Return [X, Y] of the center of cell containing provided text 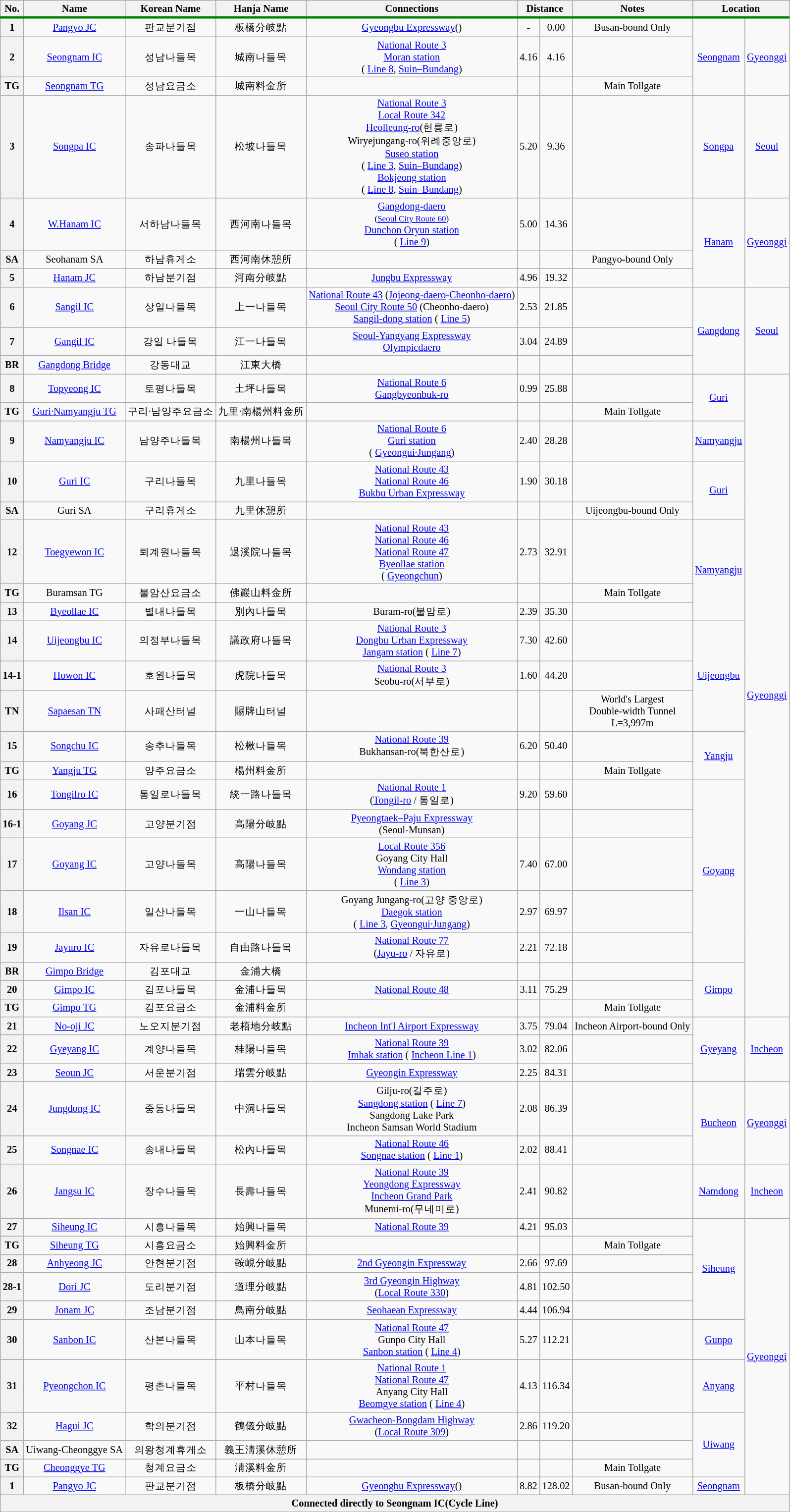
鳥南分岐點 [262, 1310]
자유로나들목 [170, 947]
National Route 3Local Route 342Heolleung-ro(헌릉로)Wiryejungang-ro(위례중앙로) Suseo station( Line 3, Suin–Bundang) Bokjeong station( Line 8, Suin–Bundang) [412, 147]
Buram-ro(불암로) [412, 611]
고양분기점 [170, 824]
義王淸溪休憩所 [262, 1450]
86.39 [556, 1109]
김포대교 [170, 971]
National Route 43 National Route 46 National Route 47 Byeollae station( Gyeongchun) [412, 552]
21.85 [556, 307]
Goyang [718, 871]
28 [12, 1263]
학의분기점 [170, 1426]
九里休憩所 [262, 510]
장수나들목 [170, 1191]
National Route 1(Tongil-ro / 통일로) [412, 795]
Gangdong [718, 330]
鞍峴分岐點 [262, 1263]
0.00 [556, 27]
김포요금소 [170, 1008]
조남분기점 [170, 1310]
8.82 [528, 1486]
Sanbon IC [74, 1340]
6 [12, 307]
14.36 [556, 224]
Goyang Jungang-ro(고양 중앙로) Daegok station( Line 3, Gyeongui·Jungang) [412, 912]
Gimpo [718, 989]
Gimpo TG [74, 1008]
Gangil IC [74, 341]
3.02 [528, 1049]
Siheung IC [74, 1227]
95.03 [556, 1227]
3rd Gyeongin Highway(Local Route 330) [412, 1287]
5.00 [528, 224]
29 [12, 1310]
江東大橋 [262, 365]
20 [12, 990]
老梧地分岐點 [262, 1026]
Songpa IC [74, 147]
19.32 [556, 277]
2.40 [528, 441]
金浦料金所 [262, 1008]
82.06 [556, 1049]
上一나들목 [262, 307]
Guri SA [74, 510]
Byeollae IC [74, 611]
退溪院나들목 [262, 552]
Songpa [718, 147]
84.31 [556, 1073]
강일 나들목 [170, 341]
江一나들목 [262, 341]
퇴계원나들목 [170, 552]
National Route 48 [412, 990]
17 [12, 864]
高陽나들목 [262, 864]
0.99 [528, 388]
67.00 [556, 864]
Songchu IC [74, 746]
시흥요금소 [170, 1245]
Gwacheon-Bongdam Highway(Local Route 309) [412, 1426]
平村나들목 [262, 1386]
Dori JC [74, 1287]
28-1 [12, 1287]
21 [12, 1026]
淸溪料金所 [262, 1467]
桂陽나들목 [262, 1049]
중동나들목 [170, 1109]
119.20 [556, 1426]
自由路나들목 [262, 947]
Siheung [718, 1268]
山本나들목 [262, 1340]
Jonam JC [74, 1310]
2 [12, 57]
Seoun JC [74, 1073]
97.69 [556, 1263]
75.29 [556, 990]
Jungdong IC [74, 1109]
12 [12, 552]
Local Route 356Goyang City Hall Wondang station( Line 3) [412, 864]
Uiwang-Cheonggye SA [74, 1450]
高陽分岐點 [262, 824]
102.50 [556, 1287]
Yangju TG [74, 770]
Pyeongtaek–Paju Expressway(Seoul-Munsan) [412, 824]
Uiwang [718, 1445]
道理分岐點 [262, 1287]
Seongnam TG [74, 86]
송추나들목 [170, 746]
National Route 39 Imhak station ( Incheon Line 1) [412, 1049]
32.91 [556, 552]
128.02 [556, 1486]
河南分岐點 [262, 277]
Gimpo Bridge [74, 971]
별내나들목 [170, 611]
김포나들목 [170, 990]
25.88 [556, 388]
남양주나들목 [170, 441]
28.28 [556, 441]
National Route 46 Songnae station ( Line 1) [412, 1150]
5.20 [528, 147]
2.25 [528, 1073]
79.04 [556, 1026]
Jayuro IC [74, 947]
Seoul-Yangyang Expressway Olympicdaero [412, 341]
88.41 [556, 1150]
佛巖山料金所 [262, 593]
성남요금소 [170, 86]
National Route 3 Moran station( Line 8, Suin–Bundang) [412, 57]
노오지분기점 [170, 1026]
中洞나들목 [262, 1109]
No-oji JC [74, 1026]
Anyang [718, 1386]
松內나들목 [262, 1150]
31 [12, 1386]
시흥나들목 [170, 1227]
Uijeongbu IC [74, 641]
Connected directly to Seongnam IC(Cycle Line) [395, 1504]
69.97 [556, 912]
112.21 [556, 1340]
Notes [632, 9]
Hanam [718, 243]
Connections [412, 9]
Hanam JC [74, 277]
24 [12, 1109]
長壽나들목 [262, 1191]
116.34 [556, 1386]
Topyeong IC [74, 388]
성남나들목 [170, 57]
2.73 [528, 552]
하남휴게소 [170, 260]
4.13 [528, 1386]
別內나들목 [262, 611]
Incheon Int'l Airport Expressway [412, 1026]
3.04 [528, 341]
National Route 6 Gangbyeonbuk-ro [412, 388]
Gangdong-daero(Seoul City Route 60) Dunchon Oryun station( Line 9) [412, 224]
National Route 3 Dongbu Urban Expressway Jangam station ( Line 7) [412, 641]
1.90 [528, 482]
National Route 39 [412, 1227]
24.89 [556, 341]
16 [12, 795]
Ilsan IC [74, 912]
양주요금소 [170, 770]
Distance [545, 9]
Incheon Airport-bound Only [632, 1026]
50.40 [556, 746]
Yangju [718, 755]
Sangil IC [74, 307]
4.21 [528, 1227]
2.39 [528, 611]
2.41 [528, 1191]
9 [12, 441]
9.36 [556, 147]
30.18 [556, 482]
송파나들목 [170, 147]
Gyeyang [718, 1049]
35.30 [556, 611]
7.30 [528, 641]
Hagui JC [74, 1426]
Hanja Name [262, 9]
土坪나들목 [262, 388]
Pangyo-bound Only [632, 260]
19 [12, 947]
Toegyewon IC [74, 552]
13 [12, 611]
5.27 [528, 1340]
90.82 [556, 1191]
Gyeyang IC [74, 1049]
고양나들목 [170, 864]
27 [12, 1227]
산본나들목 [170, 1340]
Guri IC [74, 482]
Guri·Namyangju TG [74, 411]
3.11 [528, 990]
瑞雲分岐點 [262, 1073]
一山나들목 [262, 912]
Gunpo [718, 1340]
Siheung TG [74, 1245]
西河南休憩所 [262, 260]
1.60 [528, 676]
城南料金所 [262, 86]
25 [12, 1150]
4.96 [528, 277]
Gangdong Bridge [74, 365]
議政府나들목 [262, 641]
2.02 [528, 1150]
Anhyeong JC [74, 1263]
No. [12, 9]
30 [12, 1340]
구리휴게소 [170, 510]
5 [12, 277]
9.20 [528, 795]
Buramsan TG [74, 593]
2.66 [528, 1263]
Korean Name [170, 9]
42.60 [556, 641]
16-1 [12, 824]
14-1 [12, 676]
2.21 [528, 947]
3.75 [528, 1026]
虎院나들목 [262, 676]
鶴儀分岐點 [262, 1426]
National Route 39 Yeongdong ExpresswayIncheon Grand ParkMunemi-ro(무네미로) [412, 1191]
도리분기점 [170, 1287]
Jangsu IC [74, 1191]
10 [12, 482]
始興料金所 [262, 1245]
TN [12, 711]
- [528, 27]
金浦大橋 [262, 971]
Seohanam SA [74, 260]
九里나들목 [262, 482]
金浦나들목 [262, 990]
Seohaean Expressway [412, 1310]
계양나들목 [170, 1049]
서하남나들목 [170, 224]
Goyang JC [74, 824]
統一路나들목 [262, 795]
National Route 39Bukhansan-ro(북한산로) [412, 746]
Songnae IC [74, 1150]
松坡나들목 [262, 147]
2nd Gyeongin Expressway [412, 1263]
평촌나들목 [170, 1386]
3 [12, 147]
2.97 [528, 912]
Namyangju IC [74, 441]
6.20 [528, 746]
Howon IC [74, 676]
始興나들목 [262, 1227]
호원나들목 [170, 676]
15 [12, 746]
안현분기점 [170, 1263]
106.94 [556, 1310]
賜牌山터널 [262, 711]
松楸나들목 [262, 746]
72.18 [556, 947]
송내나들목 [170, 1150]
Location [741, 9]
Uijeongbu [718, 676]
Cheonggye TG [74, 1467]
44.20 [556, 676]
서운분기점 [170, 1073]
토평나들목 [170, 388]
22 [12, 1049]
W.Hanam IC [74, 224]
7.40 [528, 864]
楊州料金所 [262, 770]
구리·남양주요금소 [170, 411]
Namdong [718, 1191]
National Route 77(Jayu-ro / 자유로) [412, 947]
Name [74, 9]
8 [12, 388]
九里·南楊州料金所 [262, 411]
National Route 43 (Jojeong-daero-Cheonho-daero)Seoul City Route 50 (Cheonho-daero) Sangil-dong station ( Line 5) [412, 307]
4.81 [528, 1287]
일산나들목 [170, 912]
의왕청계휴게소 [170, 1450]
18 [12, 912]
강동대교 [170, 365]
청계요금소 [170, 1467]
2.86 [528, 1426]
23 [12, 1073]
불암산요금소 [170, 593]
城南나들목 [262, 57]
National Route 1 National Route 47Anyang City Hall Beomgye station ( Line 4) [412, 1386]
2.53 [528, 307]
4 [12, 224]
통일로나들목 [170, 795]
32 [12, 1426]
Pyeongchon IC [74, 1386]
National Route 43 National Route 46 Bukbu Urban Expressway [412, 482]
Gimpo IC [74, 990]
Tongilro IC [74, 795]
59.60 [556, 795]
National Route 47Gunpo City Hall Sanbon station ( Line 4) [412, 1340]
World's LargestDouble-width TunnelL=3,997m [632, 711]
Jungbu Expressway [412, 277]
의정부나들목 [170, 641]
Uijeongbu-bound Only [632, 510]
西河南나들목 [262, 224]
Gilju-ro(길주로) Sangdong station ( Line 7)Sangdong Lake ParkIncheon Samsan World Stadium [412, 1109]
4.44 [528, 1310]
南楊州나들목 [262, 441]
사패산터널 [170, 711]
7 [12, 341]
2.08 [528, 1109]
구리나들목 [170, 482]
Sapaesan TN [74, 711]
Gyeongin Expressway [412, 1073]
National Route 3Seobu-ro(서부로) [412, 676]
National Route 6 Guri station( Gyeongui·Jungang) [412, 441]
상일나들목 [170, 307]
Bucheon [718, 1123]
26 [12, 1191]
하남분기점 [170, 277]
Seongnam IC [74, 57]
Goyang IC [74, 864]
14 [12, 641]
